Scan for the cell matching the given text and deliver its (X, Y) coordinate at center. 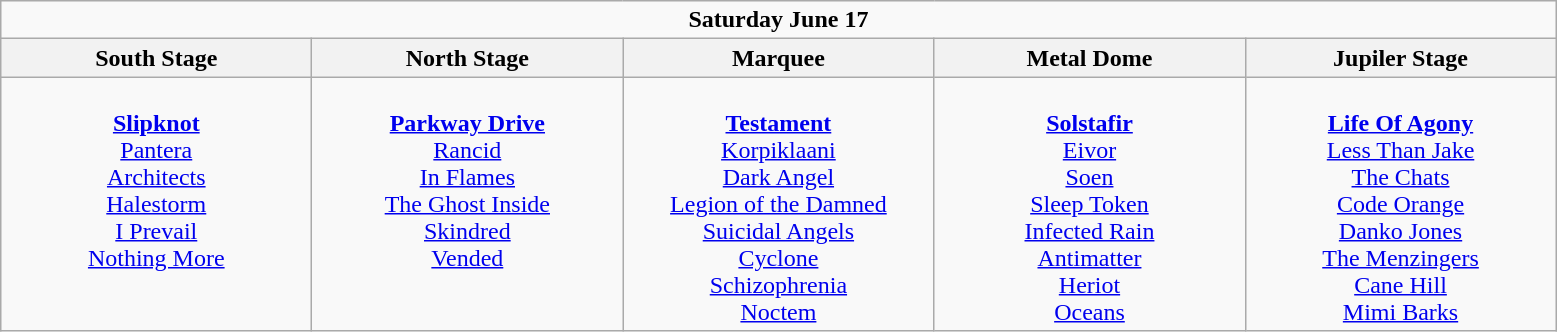
Jupiler Stage (1400, 58)
Marquee (778, 58)
Metal Dome (1090, 58)
Testament Korpiklaani Dark Angel Legion of the Damned Suicidal Angels Cyclone Schizophrenia Noctem (778, 204)
Slipknot Pantera Architects Halestorm I Prevail Nothing More (156, 204)
North Stage (468, 58)
Life Of Agony Less Than Jake The Chats Code Orange Danko Jones The Menzingers Cane Hill Mimi Barks (1400, 204)
Solstafir Eivor Soen Sleep Token Infected Rain Antimatter Heriot Oceans (1090, 204)
Saturday June 17 (778, 20)
South Stage (156, 58)
Parkway Drive Rancid In Flames The Ghost Inside Skindred Vended (468, 204)
